Find where the given text appears and provide that cell's center as (X, Y) coordinate. 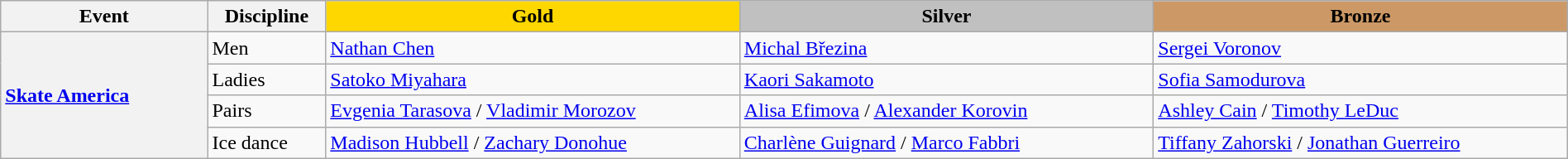
Ashley Cain / Timothy LeDuc (1360, 111)
Madison Hubbell / Zachary Donohue (533, 142)
Skate America (104, 95)
Evgenia Tarasova / Vladimir Morozov (533, 111)
Satoko Miyahara (533, 79)
Gold (533, 17)
Ladies (266, 79)
Silver (946, 17)
Discipline (266, 17)
Sergei Voronov (1360, 48)
Nathan Chen (533, 48)
Charlène Guignard / Marco Fabbri (946, 142)
Bronze (1360, 17)
Ice dance (266, 142)
Pairs (266, 111)
Men (266, 48)
Tiffany Zahorski / Jonathan Guerreiro (1360, 142)
Sofia Samodurova (1360, 79)
Michal Březina (946, 48)
Event (104, 17)
Alisa Efimova / Alexander Korovin (946, 111)
Kaori Sakamoto (946, 79)
